Identify which cell holds the provided text, then report its [x, y] central coordinate. 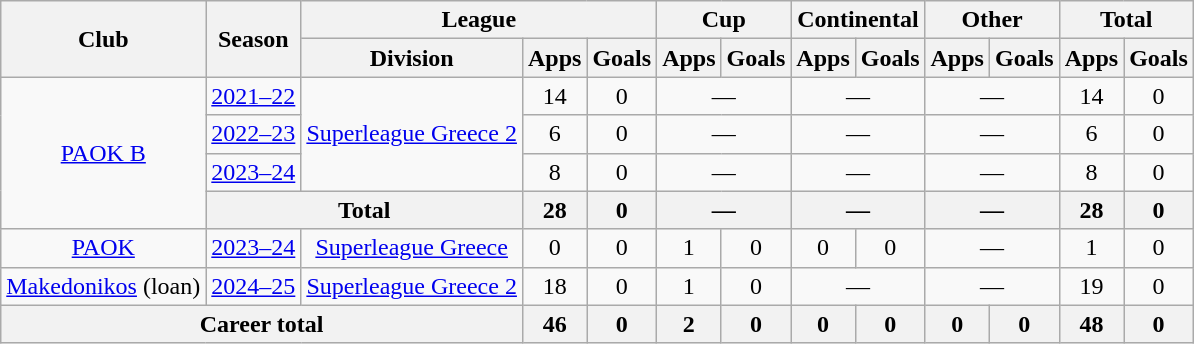
Other [992, 20]
League [479, 20]
Superleague Greece [412, 248]
46 [554, 324]
2024–25 [254, 286]
2021–22 [254, 96]
Continental [858, 20]
PAOK B [104, 153]
PAOK [104, 248]
Cup [724, 20]
19 [1091, 286]
48 [1091, 324]
2 [689, 324]
Makedonikos (loan) [104, 286]
Career total [262, 324]
Season [254, 39]
18 [554, 286]
Division [412, 58]
2022–23 [254, 134]
Club [104, 39]
